Return (x, y) of the center of cell containing provided text 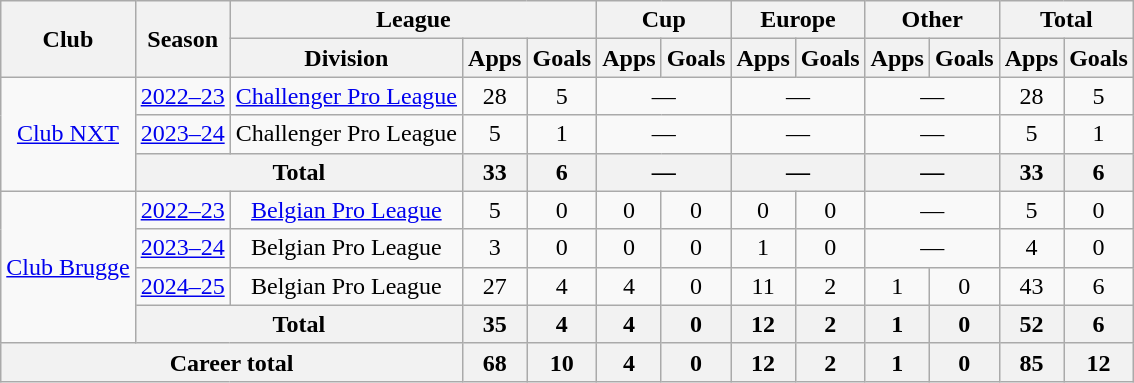
Club (68, 39)
68 (495, 362)
35 (495, 324)
10 (562, 362)
11 (763, 286)
52 (1031, 324)
Europe (798, 20)
Club Brugge (68, 267)
Division (346, 58)
3 (495, 248)
Cup (664, 20)
85 (1031, 362)
Career total (232, 362)
Other (932, 20)
27 (495, 286)
Club NXT (68, 134)
2024–25 (182, 286)
League (413, 20)
43 (1031, 286)
Season (182, 39)
